Return (X, Y) of the center of cell containing provided text 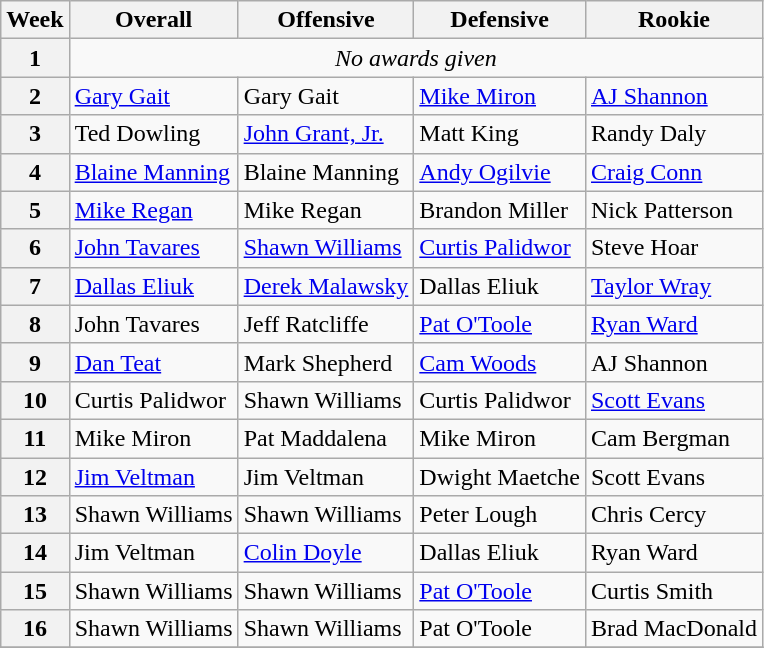
Colin Doyle (326, 553)
Chris Cercy (674, 515)
14 (35, 553)
Matt King (500, 134)
Andy Ogilvie (500, 172)
5 (35, 210)
Week (35, 20)
No awards given (416, 58)
7 (35, 286)
Mark Shepherd (326, 362)
Dwight Maetche (500, 477)
Offensive (326, 20)
4 (35, 172)
Steve Hoar (674, 248)
3 (35, 134)
Derek Malawsky (326, 286)
6 (35, 248)
Jeff Ratcliffe (326, 324)
Curtis Smith (674, 591)
11 (35, 438)
9 (35, 362)
Randy Daly (674, 134)
Craig Conn (674, 172)
Defensive (500, 20)
2 (35, 96)
15 (35, 591)
Rookie (674, 20)
Nick Patterson (674, 210)
Cam Bergman (674, 438)
Cam Woods (500, 362)
1 (35, 58)
Brandon Miller (500, 210)
Peter Lough (500, 515)
Taylor Wray (674, 286)
Pat Maddalena (326, 438)
8 (35, 324)
Brad MacDonald (674, 629)
12 (35, 477)
Dan Teat (154, 362)
16 (35, 629)
13 (35, 515)
John Grant, Jr. (326, 134)
10 (35, 400)
Ted Dowling (154, 134)
Overall (154, 20)
